Detect which cell encompasses the target text, then output its (X, Y) center coordinate. 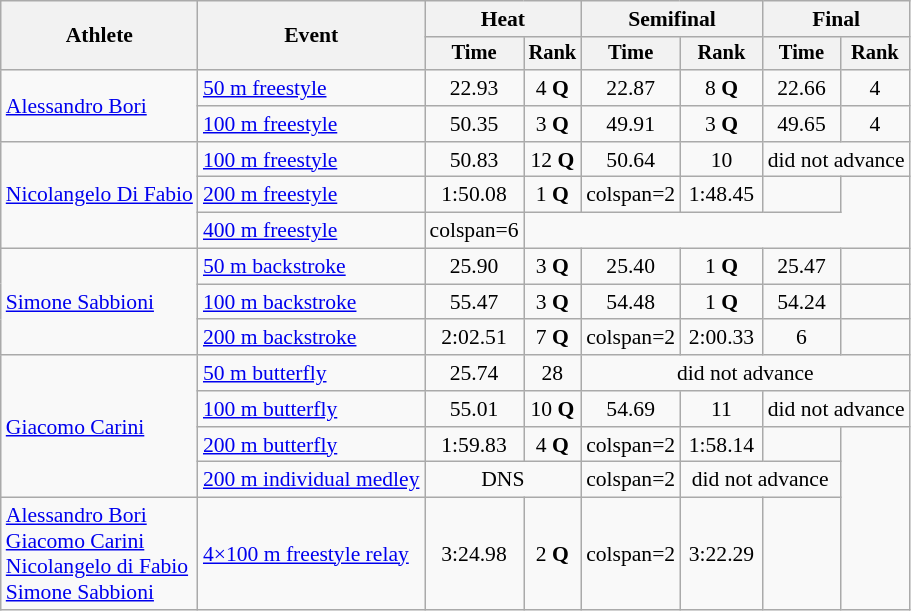
4×100 m freestyle relay (312, 554)
colspan=6 (474, 231)
22.93 (474, 88)
7 Q (553, 338)
400 m freestyle (312, 231)
2:02.51 (474, 338)
Alessandro BoriGiacomo CariniNicolangelo di FabioSimone Sabbioni (100, 554)
1:58.14 (722, 445)
100 m butterfly (312, 409)
Final (836, 19)
25.40 (630, 267)
28 (553, 373)
49.91 (630, 124)
Semifinal (672, 19)
2:00.33 (722, 338)
Giacomo Carini (100, 426)
Alessandro Bori (100, 106)
200 m freestyle (312, 195)
Heat (502, 19)
22.66 (802, 88)
1:48.45 (722, 195)
100 m backstroke (312, 302)
10 Q (553, 409)
50.83 (474, 160)
1:59.83 (474, 445)
11 (722, 409)
200 m backstroke (312, 338)
54.24 (802, 302)
25.90 (474, 267)
50.64 (630, 160)
Athlete (100, 36)
50 m freestyle (312, 88)
50 m butterfly (312, 373)
10 (722, 160)
6 (802, 338)
25.74 (474, 373)
25.47 (802, 267)
8 Q (722, 88)
Nicolangelo Di Fabio (100, 196)
200 m butterfly (312, 445)
22.87 (630, 88)
3:24.98 (474, 554)
3:22.29 (722, 554)
2 Q (553, 554)
49.65 (802, 124)
12 Q (553, 160)
DNS (502, 480)
1:50.08 (474, 195)
Simone Sabbioni (100, 302)
54.48 (630, 302)
50 m backstroke (312, 267)
Event (312, 36)
200 m individual medley (312, 480)
55.47 (474, 302)
55.01 (474, 409)
54.69 (630, 409)
50.35 (474, 124)
